Return the (x, y) coordinate for the center point of the cell that contains the specified text.  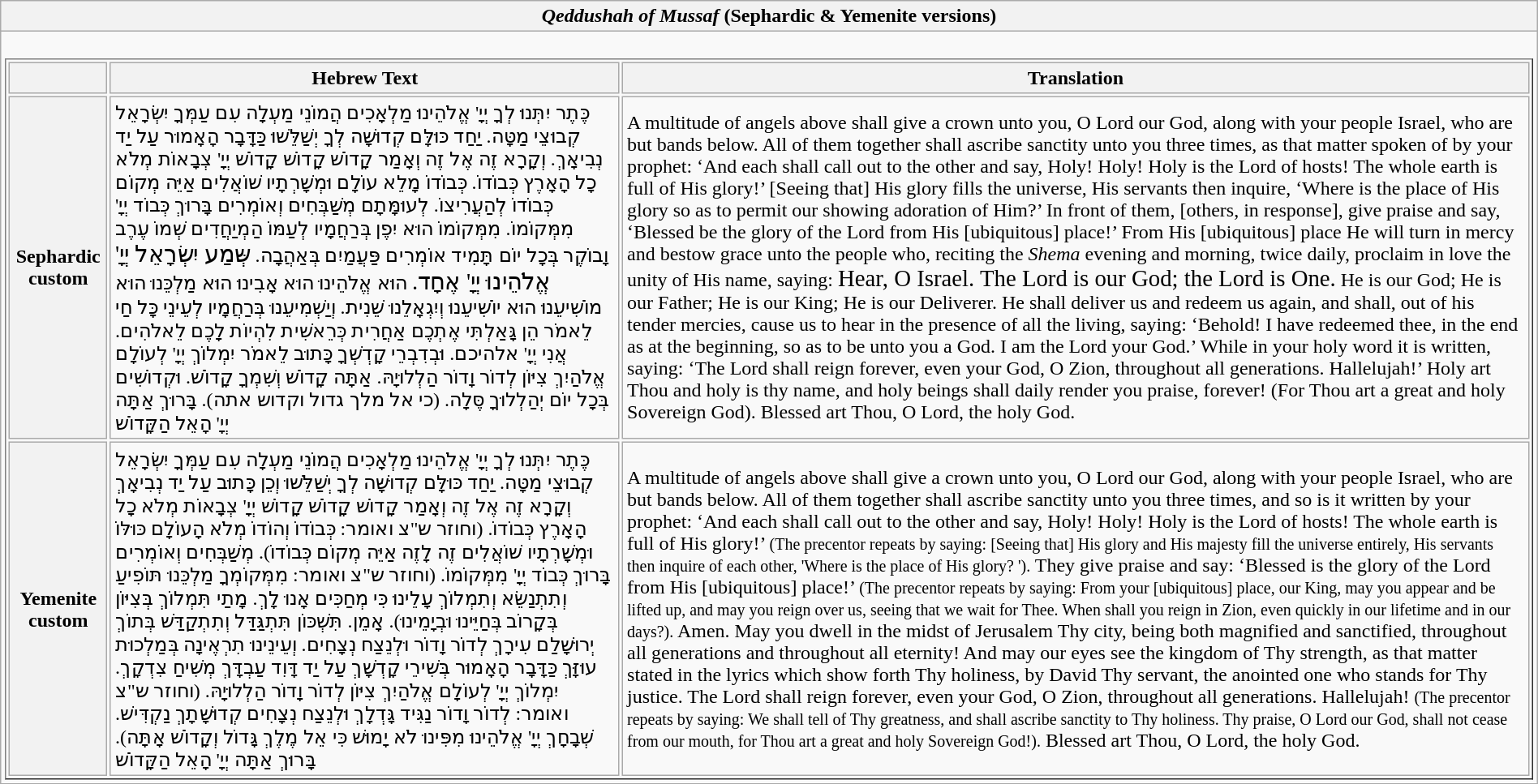
Hebrew Text (365, 78)
Yemenite custom (58, 609)
Qeddushah of Mussaf (Sephardic & Yemenite versions) (769, 16)
Translation (1076, 78)
Sephardic custom (58, 268)
